Provide the [X, Y] coordinate of the cell's center where the given text is located.  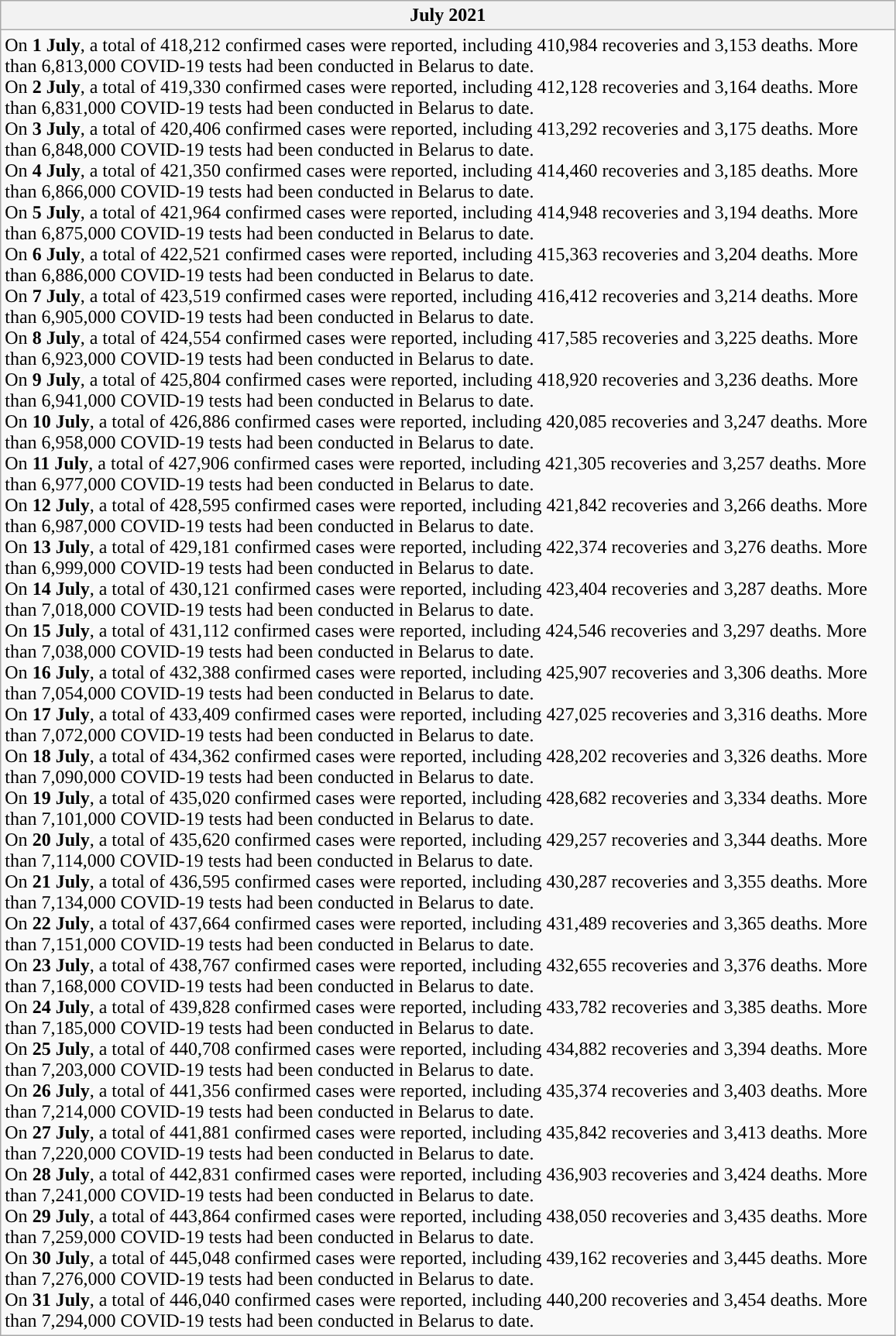
July 2021 [448, 15]
